From the cell containing the given text, extract its center point as (X, Y) coordinate. 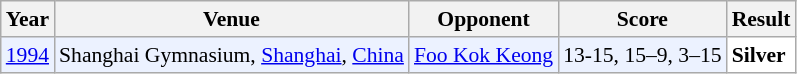
1994 (28, 55)
Venue (232, 19)
Shanghai Gymnasium, Shanghai, China (232, 55)
Year (28, 19)
Foo Kok Keong (484, 55)
Result (762, 19)
Silver (762, 55)
Opponent (484, 19)
13-15, 15–9, 3–15 (642, 55)
Score (642, 19)
